Extract the [X, Y] coordinate from the center of the cell holding the provided text.  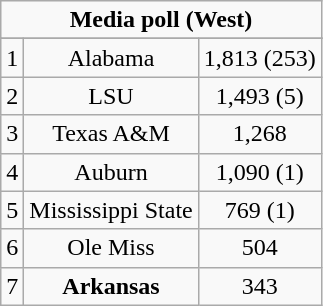
Auburn [111, 172]
Alabama [111, 58]
Arkansas [111, 286]
4 [12, 172]
769 (1) [260, 210]
LSU [111, 96]
1,090 (1) [260, 172]
1,493 (5) [260, 96]
343 [260, 286]
3 [12, 134]
5 [12, 210]
6 [12, 248]
7 [12, 286]
Texas A&M [111, 134]
1,268 [260, 134]
1,813 (253) [260, 58]
Ole Miss [111, 248]
504 [260, 248]
Mississippi State [111, 210]
2 [12, 96]
1 [12, 58]
Media poll (West) [162, 20]
